From the cell containing the given text, extract its center point as [x, y] coordinate. 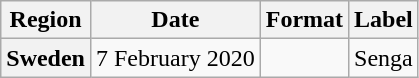
Sweden [46, 58]
7 February 2020 [175, 58]
Label [384, 20]
Region [46, 20]
Senga [384, 58]
Format [304, 20]
Date [175, 20]
